Return (X, Y) of the center of cell containing provided text 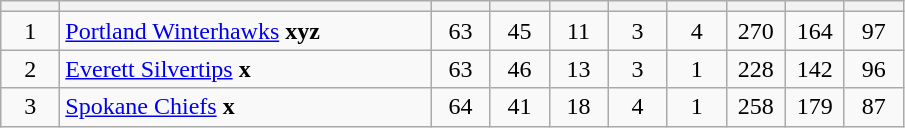
97 (874, 31)
258 (756, 107)
Spokane Chiefs x (246, 107)
Portland Winterhawks xyz (246, 31)
2 (30, 69)
46 (520, 69)
64 (460, 107)
18 (578, 107)
96 (874, 69)
179 (814, 107)
164 (814, 31)
11 (578, 31)
41 (520, 107)
Everett Silvertips x (246, 69)
87 (874, 107)
45 (520, 31)
270 (756, 31)
228 (756, 69)
13 (578, 69)
142 (814, 69)
